Provide the [x, y] coordinate of the cell's center where the given text is located.  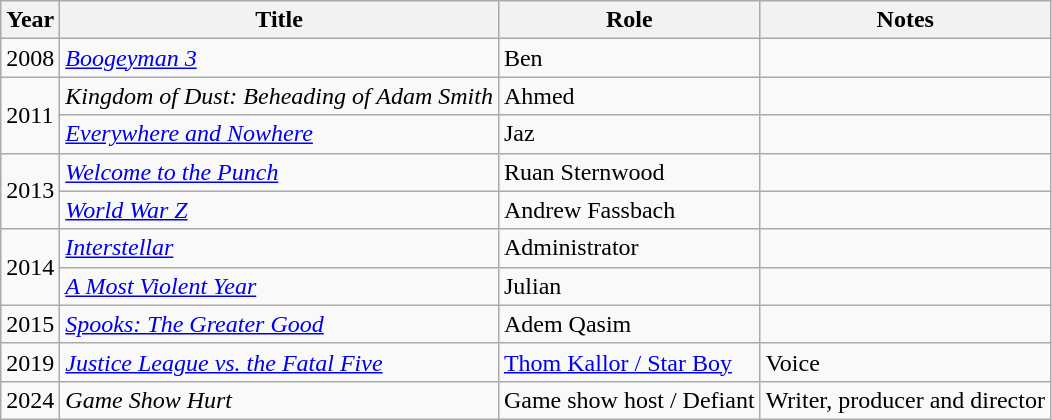
Julian [629, 286]
2024 [30, 400]
World War Z [280, 210]
2013 [30, 191]
Justice League vs. the Fatal Five [280, 362]
Role [629, 20]
Administrator [629, 248]
2019 [30, 362]
Kingdom of Dust: Beheading of Adam Smith [280, 96]
Ruan Sternwood [629, 172]
Ben [629, 58]
Adem Qasim [629, 324]
2015 [30, 324]
2008 [30, 58]
Spooks: The Greater Good [280, 324]
Everywhere and Nowhere [280, 134]
Andrew Fassbach [629, 210]
Welcome to the Punch [280, 172]
Game Show Hurt [280, 400]
Jaz [629, 134]
Boogeyman 3 [280, 58]
Ahmed [629, 96]
Thom Kallor / Star Boy [629, 362]
2014 [30, 267]
2011 [30, 115]
Title [280, 20]
Notes [905, 20]
Year [30, 20]
A Most Violent Year [280, 286]
Interstellar [280, 248]
Game show host / Defiant [629, 400]
Writer, producer and director [905, 400]
Voice [905, 362]
